Determine the [X, Y] coordinate at the center of the cell enclosing the given text.  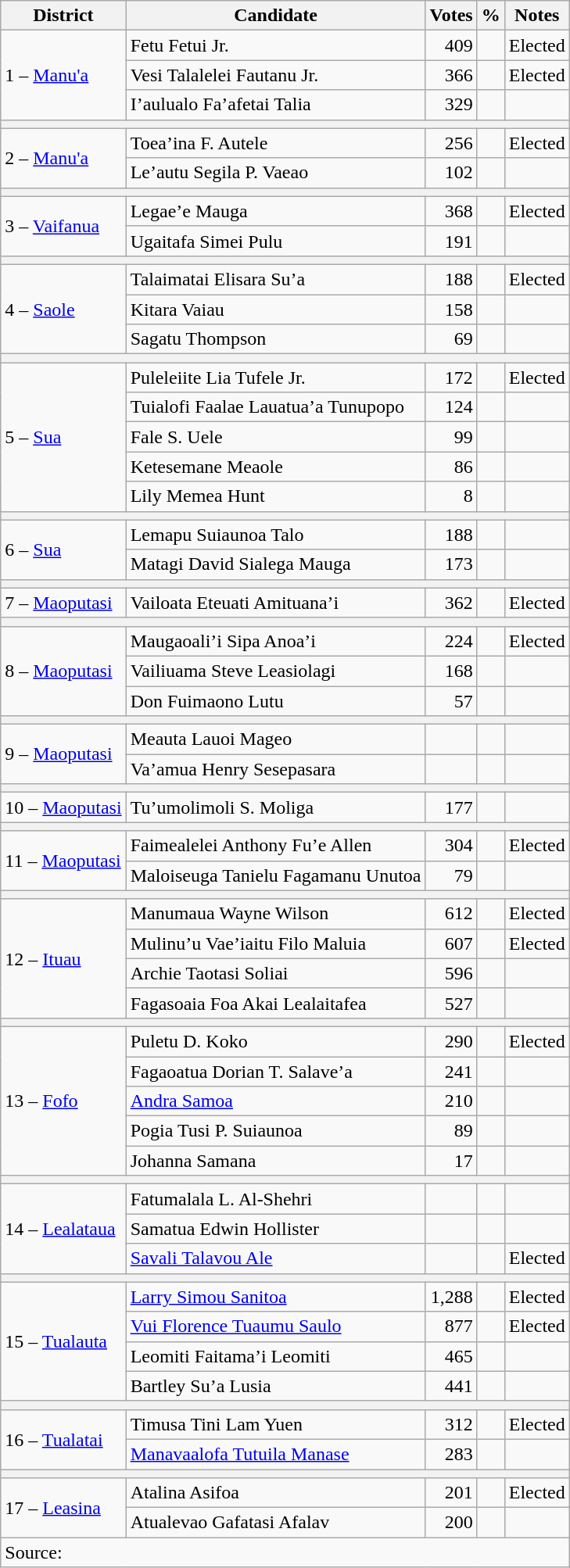
304 [451, 846]
89 [451, 1131]
Samatua Edwin Hollister [275, 1229]
12 – Ituau [63, 958]
168 [451, 671]
465 [451, 1356]
Puletu D. Koko [275, 1041]
3 – Vaifanua [63, 226]
224 [451, 641]
527 [451, 1003]
Va’amua Henry Sesepasara [275, 769]
Fetu Fetui Jr. [275, 45]
7 – Maoputasi [63, 603]
256 [451, 143]
Sagatu Thompson [275, 339]
283 [451, 1454]
200 [451, 1523]
Puleleiite Lia Tufele Jr. [275, 378]
Don Fuimaono Lutu [275, 701]
607 [451, 943]
8 [451, 496]
2 – Manu'a [63, 158]
Source: [285, 1552]
5 – Sua [63, 437]
11 – Maoputasi [63, 861]
441 [451, 1386]
Fatumalala L. Al-Shehri [275, 1199]
15 – Tualauta [63, 1341]
4 – Saole [63, 309]
Votes [451, 16]
Meauta Lauoi Mageo [275, 739]
Bartley Su’a Lusia [275, 1386]
8 – Maoputasi [63, 671]
Manumaua Wayne Wilson [275, 914]
Atualevao Gafatasi Afalav [275, 1523]
Matagi David Sialega Mauga [275, 564]
Fagaoatua Dorian T. Salave’a [275, 1072]
86 [451, 467]
Andra Samoa [275, 1101]
Archie Taotasi Soliai [275, 973]
Vesi Talalelei Fautanu Jr. [275, 75]
124 [451, 407]
312 [451, 1424]
6 – Sua [63, 550]
13 – Fofo [63, 1101]
201 [451, 1493]
Leomiti Faitama’i Leomiti [275, 1356]
10 – Maoputasi [63, 807]
1 – Manu'a [63, 75]
596 [451, 973]
Timusa Tini Lam Yuen [275, 1424]
District [63, 16]
158 [451, 309]
Tuialofi Faalae Lauatua’a Tunupopo [275, 407]
329 [451, 105]
Maugaoali’i Sipa Anoa’i [275, 641]
Fagasoaia Foa Akai Lealaitafea [275, 1003]
612 [451, 914]
Vailiuama Steve Leasiolagi [275, 671]
877 [451, 1326]
Lily Memea Hunt [275, 496]
366 [451, 75]
Toea’ina F. Autele [275, 143]
17 – Leasina [63, 1508]
16 – Tualatai [63, 1439]
% [491, 16]
Ugaitafa Simei Pulu [275, 241]
177 [451, 807]
Ketesemane Meaole [275, 467]
Legae’e Mauga [275, 211]
Johanna Samana [275, 1161]
1,288 [451, 1297]
Lemapu Suiaunoa Talo [275, 535]
Talaimatai Elisara Su’a [275, 279]
Le’autu Segila P. Vaeao [275, 173]
Faimealelei Anthony Fu’e Allen [275, 846]
241 [451, 1072]
Maloiseuga Tanielu Fagamanu Unutoa [275, 875]
362 [451, 603]
368 [451, 211]
409 [451, 45]
102 [451, 173]
210 [451, 1101]
17 [451, 1161]
69 [451, 339]
Notes [536, 16]
Mulinu’u Vae’iaitu Filo Maluia [275, 943]
I’aulualo Fa’afetai Talia [275, 105]
Fale S. Uele [275, 437]
Vui Florence Tuaumu Saulo [275, 1326]
Kitara Vaiau [275, 309]
57 [451, 701]
191 [451, 241]
Atalina Asifoa [275, 1493]
173 [451, 564]
172 [451, 378]
Candidate [275, 16]
14 – Lealataua [63, 1229]
290 [451, 1041]
Vailoata Eteuati Amituana’i [275, 603]
9 – Maoputasi [63, 754]
Manavaalofa Tutuila Manase [275, 1454]
Larry Simou Sanitoa [275, 1297]
Tu’umolimoli S. Moliga [275, 807]
Savali Talavou Ale [275, 1258]
79 [451, 875]
99 [451, 437]
Pogia Tusi P. Suiaunoa [275, 1131]
